Find where the given text appears and provide that cell's center as [X, Y] coordinate. 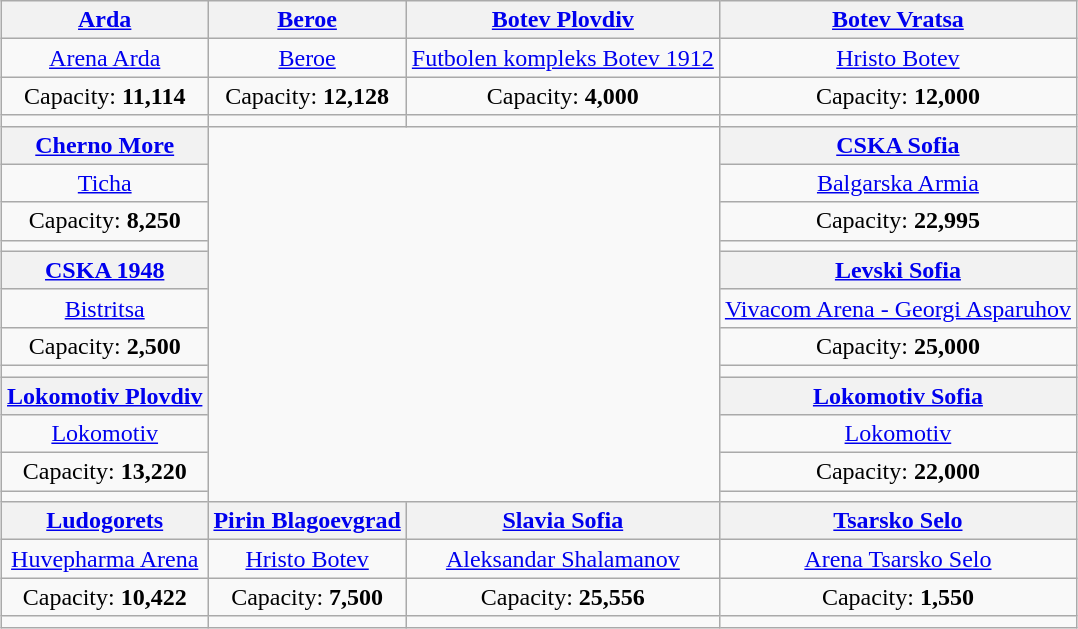
Capacity: 12,000 [898, 96]
Capacity: 4,000 [562, 96]
Capacity: 12,128 [307, 96]
Aleksandar Shalamanov [562, 559]
CSKA Sofia [898, 145]
Lokomotiv Plovdiv [105, 395]
Lokomotiv Sofia [898, 395]
Capacity: 22,000 [898, 472]
Cherno More [105, 145]
Arena Tsarsko Selo [898, 559]
Tsarsko Selo [898, 521]
Capacity: 25,556 [562, 597]
Levski Sofia [898, 270]
Arda [105, 20]
Capacity: 10,422 [105, 597]
Capacity: 2,500 [105, 346]
Arena Arda [105, 58]
Capacity: 25,000 [898, 346]
Bistritsa [105, 308]
Slavia Sofia [562, 521]
Balgarska Armia [898, 183]
Capacity: 7,500 [307, 597]
Capacity: 1,550 [898, 597]
Vivacom Arena - Georgi Asparuhov [898, 308]
Huvepharma Arena [105, 559]
Ticha [105, 183]
Futbolen kompleks Botev 1912 [562, 58]
CSKA 1948 [105, 270]
Botev Plovdiv [562, 20]
Capacity: 13,220 [105, 472]
Capacity: 22,995 [898, 221]
Botev Vratsa [898, 20]
Pirin Blagoevgrad [307, 521]
Capacity: 11,114 [105, 96]
Capacity: 8,250 [105, 221]
Ludogorets [105, 521]
